Locate the cell with the specified text and output its (x, y) center coordinate. 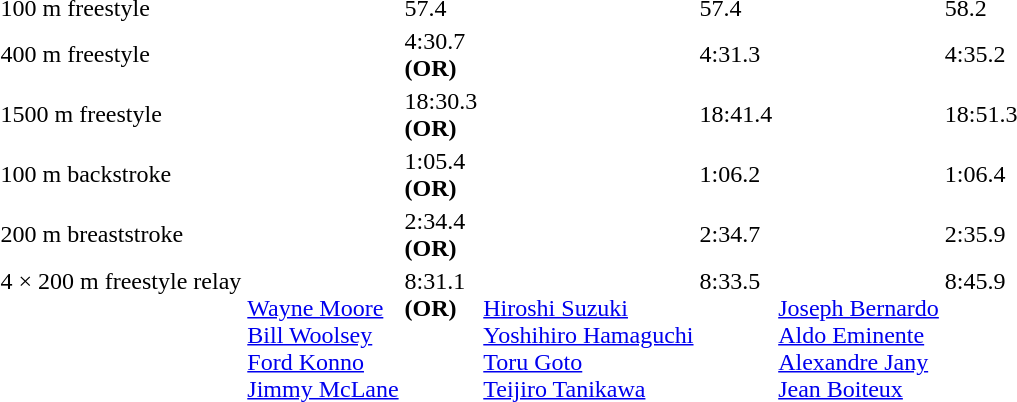
18:41.4 (736, 114)
1:05.4 (OR) (441, 174)
1:06.2 (736, 174)
4:31.3 (736, 54)
4:30.7 (OR) (441, 54)
2:34.4 (OR) (441, 234)
2:34.7 (736, 234)
18:30.3 (OR) (441, 114)
